Identify which cell holds the provided text, then report its [x, y] central coordinate. 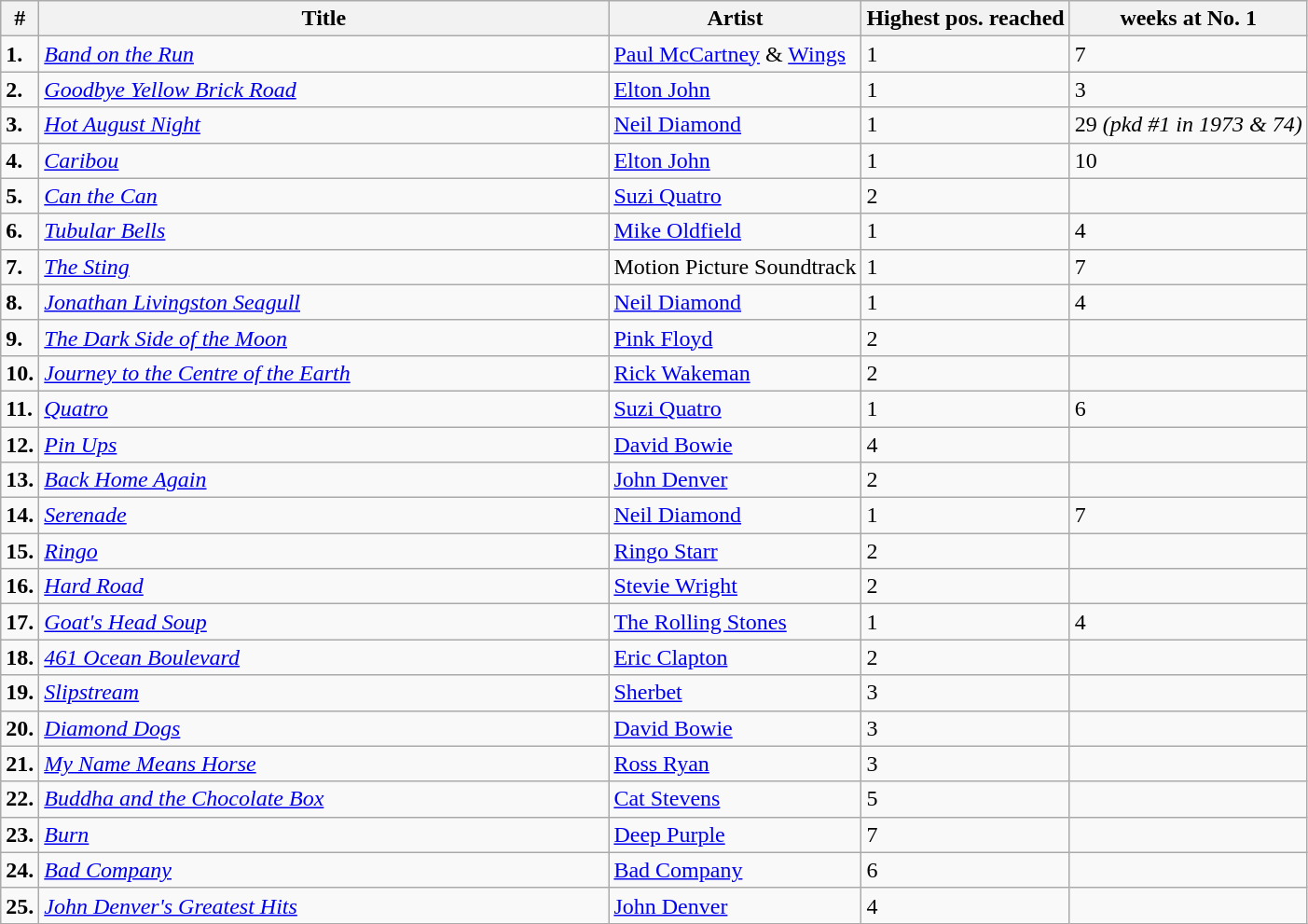
Sherbet [735, 693]
10 [1188, 160]
Diamond Dogs [324, 728]
Pink Floyd [735, 338]
2. [21, 90]
Cat Stevens [735, 799]
Buddha and the Chocolate Box [324, 799]
18. [21, 657]
Back Home Again [324, 480]
Rick Wakeman [735, 373]
Ringo Starr [735, 551]
# [21, 19]
Hot August Night [324, 125]
4. [21, 160]
20. [21, 728]
13. [21, 480]
Goodbye Yellow Brick Road [324, 90]
16. [21, 586]
9. [21, 338]
14. [21, 516]
Paul McCartney & Wings [735, 54]
12. [21, 445]
10. [21, 373]
8. [21, 302]
Pin Ups [324, 445]
Band on the Run [324, 54]
29 (pkd #1 in 1973 & 74) [1188, 125]
461 Ocean Boulevard [324, 657]
25. [21, 905]
17. [21, 622]
23. [21, 834]
21. [21, 764]
The Sting [324, 267]
Journey to the Centre of the Earth [324, 373]
Ringo [324, 551]
Deep Purple [735, 834]
Tubular Bells [324, 231]
Slipstream [324, 693]
weeks at No. 1 [1188, 19]
Hard Road [324, 586]
6. [21, 231]
Eric Clapton [735, 657]
Ross Ryan [735, 764]
Can the Can [324, 196]
3. [21, 125]
Mike Oldfield [735, 231]
The Rolling Stones [735, 622]
The Dark Side of the Moon [324, 338]
19. [21, 693]
Caribou [324, 160]
15. [21, 551]
5. [21, 196]
Jonathan Livingston Seagull [324, 302]
1. [21, 54]
Quatro [324, 408]
Serenade [324, 516]
Motion Picture Soundtrack [735, 267]
Stevie Wright [735, 586]
My Name Means Horse [324, 764]
Burn [324, 834]
Title [324, 19]
5 [966, 799]
Goat's Head Soup [324, 622]
24. [21, 870]
Highest pos. reached [966, 19]
22. [21, 799]
Artist [735, 19]
11. [21, 408]
7. [21, 267]
John Denver's Greatest Hits [324, 905]
